Return [x, y] of the center of cell containing provided text 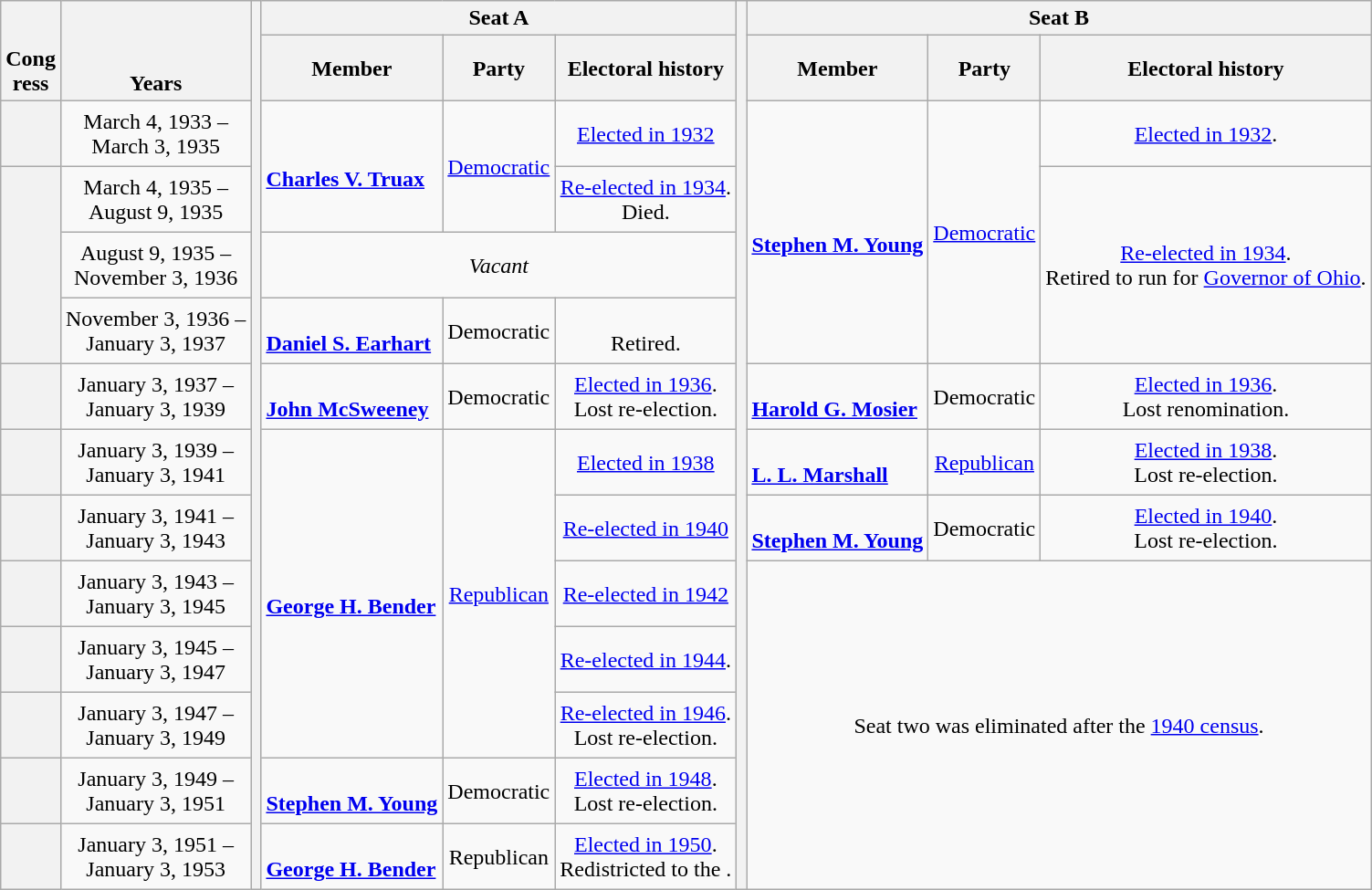
Years [155, 51]
Elected in 1932. [1206, 134]
L. L. Marshall [838, 463]
Seat two was eliminated after the 1940 census. [1059, 726]
Seat A [498, 18]
August 9, 1935 –November 3, 1936 [155, 266]
Elected in 1936.Lost re-election. [646, 397]
January 3, 1949 –January 3, 1951 [155, 791]
January 3, 1947 –January 3, 1949 [155, 726]
March 4, 1935 –August 9, 1935 [155, 200]
Harold G. Mosier [838, 397]
Elected in 1936.Lost renomination. [1206, 397]
January 3, 1937 –January 3, 1939 [155, 397]
Daniel S. Earhart [352, 331]
Vacant [498, 266]
January 3, 1945 –January 3, 1947 [155, 660]
January 3, 1941 –January 3, 1943 [155, 529]
Congress [31, 51]
Elected in 1948.Lost re-election. [646, 791]
March 4, 1933 –March 3, 1935 [155, 134]
Re-elected in 1944. [646, 660]
Elected in 1938.Lost re-election. [1206, 463]
Re-elected in 1942 [646, 594]
Charles V. Truax [352, 167]
Elected in 1950.Redistricted to the . [646, 857]
January 3, 1939 –January 3, 1941 [155, 463]
November 3, 1936 –January 3, 1937 [155, 331]
Re-elected in 1934.Retired to run for Governor of Ohio. [1206, 266]
Seat B [1059, 18]
January 3, 1943 –January 3, 1945 [155, 594]
January 3, 1951 –January 3, 1953 [155, 857]
Elected in 1932 [646, 134]
Re-elected in 1940 [646, 529]
Elected in 1938 [646, 463]
Re-elected in 1934.Died. [646, 200]
Re-elected in 1946.Lost re-election. [646, 726]
Elected in 1940.Lost re-election. [1206, 529]
John McSweeney [352, 397]
Retired. [646, 331]
